From the cell containing the given text, extract its center point as [X, Y] coordinate. 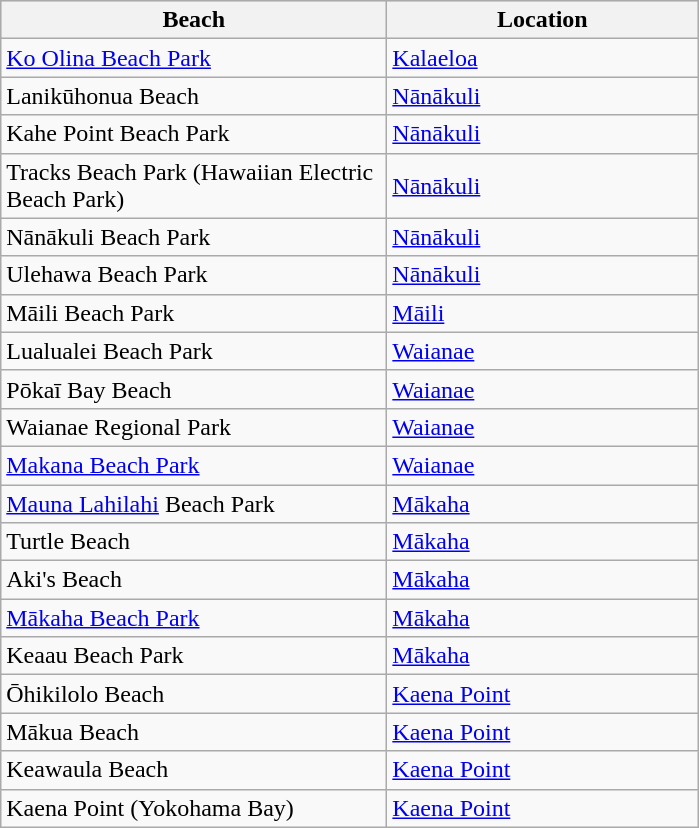
Location [542, 20]
Keaau Beach Park [194, 656]
Beach [194, 20]
Ulehawa Beach Park [194, 275]
Lualualei Beach Park [194, 351]
Ko Olina Beach Park [194, 58]
Lanikūhonua Beach [194, 96]
Mākaha Beach Park [194, 618]
Waianae Regional Park [194, 427]
Nānākuli Beach Park [194, 237]
Kaena Point (Yokohama Bay) [194, 808]
Aki's Beach [194, 580]
Kahe Point Beach Park [194, 134]
Māili [542, 313]
Ōhikilolo Beach [194, 694]
Tracks Beach Park (Hawaiian Electric Beach Park) [194, 186]
Pōkaī Bay Beach [194, 389]
Kalaeloa [542, 58]
Māili Beach Park [194, 313]
Turtle Beach [194, 542]
Mākua Beach [194, 732]
Makana Beach Park [194, 465]
Mauna Lahilahi Beach Park [194, 503]
Keawaula Beach [194, 770]
